From the cell containing the given text, extract its center point as (x, y) coordinate. 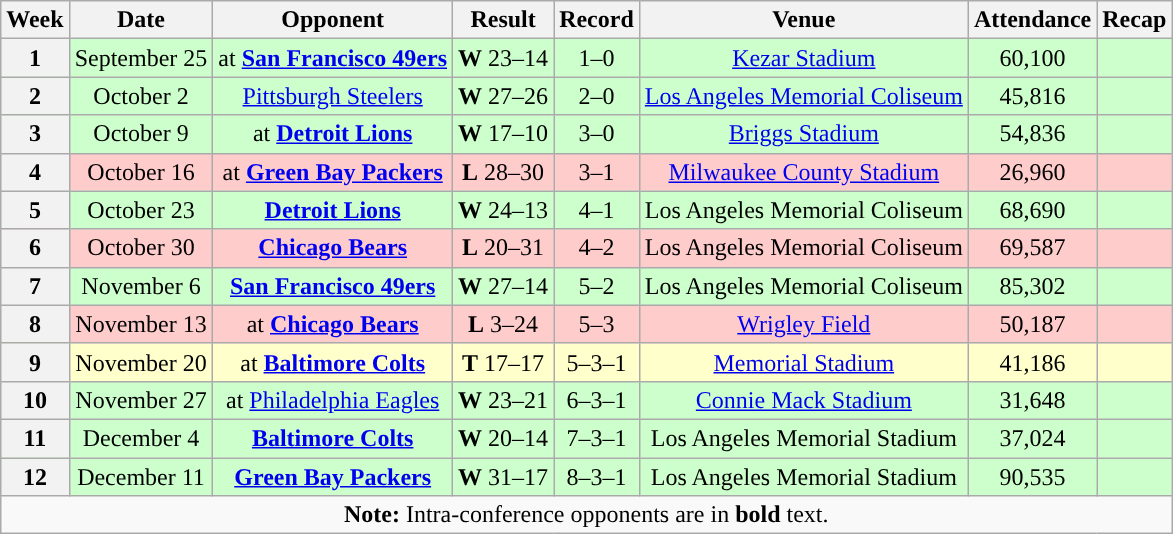
5–2 (597, 286)
1 (35, 58)
37,024 (1032, 438)
Baltimore Colts (333, 438)
December 4 (141, 438)
Venue (804, 20)
Memorial Stadium (804, 362)
W 31–17 (504, 477)
W 17–10 (504, 134)
5–3–1 (597, 362)
November 13 (141, 324)
Kezar Stadium (804, 58)
at Detroit Lions (333, 134)
Wrigley Field (804, 324)
3 (35, 134)
W 24–13 (504, 210)
5–3 (597, 324)
26,960 (1032, 172)
October 16 (141, 172)
T 17–17 (504, 362)
3–0 (597, 134)
2 (35, 96)
41,186 (1032, 362)
69,587 (1032, 248)
Briggs Stadium (804, 134)
4 (35, 172)
December 11 (141, 477)
Attendance (1032, 20)
50,187 (1032, 324)
at Philadelphia Eagles (333, 400)
W 23–21 (504, 400)
San Francisco 49ers (333, 286)
Pittsburgh Steelers (333, 96)
W 23–14 (504, 58)
7–3–1 (597, 438)
Connie Mack Stadium (804, 400)
at San Francisco 49ers (333, 58)
L 20–31 (504, 248)
L 28–30 (504, 172)
Record (597, 20)
54,836 (1032, 134)
November 6 (141, 286)
at Chicago Bears (333, 324)
October 9 (141, 134)
3–1 (597, 172)
Opponent (333, 20)
L 3–24 (504, 324)
at Baltimore Colts (333, 362)
8–3–1 (597, 477)
68,690 (1032, 210)
45,816 (1032, 96)
Result (504, 20)
90,535 (1032, 477)
31,648 (1032, 400)
9 (35, 362)
Milwaukee County Stadium (804, 172)
W 20–14 (504, 438)
6 (35, 248)
8 (35, 324)
Date (141, 20)
October 30 (141, 248)
October 2 (141, 96)
1–0 (597, 58)
Recap (1134, 20)
October 23 (141, 210)
W 27–14 (504, 286)
12 (35, 477)
November 20 (141, 362)
7 (35, 286)
Week (35, 20)
4–2 (597, 248)
Note: Intra-conference opponents are in bold text. (586, 515)
Detroit Lions (333, 210)
Green Bay Packers (333, 477)
November 27 (141, 400)
Chicago Bears (333, 248)
4–1 (597, 210)
11 (35, 438)
85,302 (1032, 286)
60,100 (1032, 58)
2–0 (597, 96)
5 (35, 210)
10 (35, 400)
6–3–1 (597, 400)
W 27–26 (504, 96)
at Green Bay Packers (333, 172)
September 25 (141, 58)
